From the cell containing the given text, extract its center point as [X, Y] coordinate. 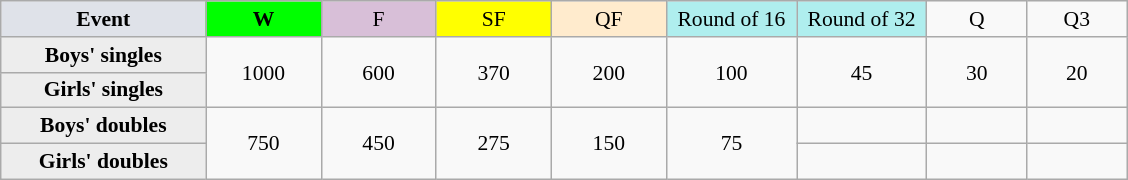
750 [264, 144]
Boys' doubles [104, 126]
Round of 32 [861, 19]
Event [104, 19]
75 [731, 144]
200 [608, 72]
QF [608, 19]
150 [608, 144]
Q [977, 19]
Boys' singles [104, 55]
Girls' singles [104, 90]
370 [494, 72]
600 [378, 72]
1000 [264, 72]
20 [1077, 72]
Girls' doubles [104, 162]
W [264, 19]
F [378, 19]
SF [494, 19]
30 [977, 72]
450 [378, 144]
45 [861, 72]
100 [731, 72]
Q3 [1077, 19]
275 [494, 144]
Round of 16 [731, 19]
